Extract the (x, y) coordinate from the center of the cell holding the provided text.  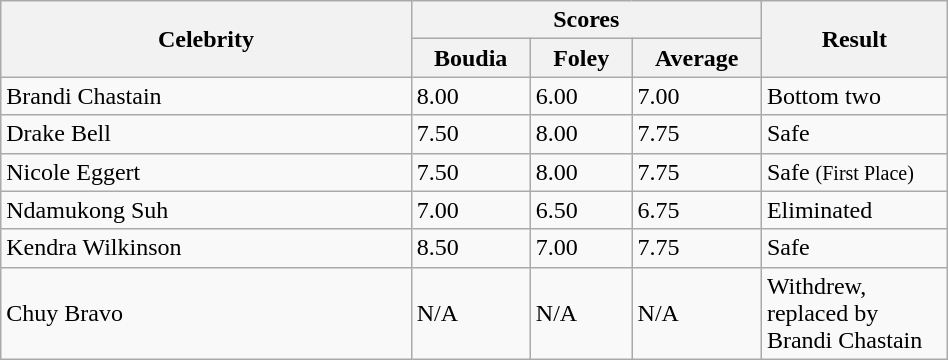
Result (854, 39)
Celebrity (206, 39)
8.50 (470, 248)
6.00 (581, 96)
6.75 (696, 210)
6.50 (581, 210)
Boudia (470, 58)
Eliminated (854, 210)
Nicole Eggert (206, 172)
Ndamukong Suh (206, 210)
Foley (581, 58)
Brandi Chastain (206, 96)
Chuy Bravo (206, 313)
Withdrew, replaced by Brandi Chastain (854, 313)
Scores (586, 20)
Bottom two (854, 96)
Average (696, 58)
Drake Bell (206, 134)
Safe (First Place) (854, 172)
Kendra Wilkinson (206, 248)
